From the cell containing the given text, extract its center point as (X, Y) coordinate. 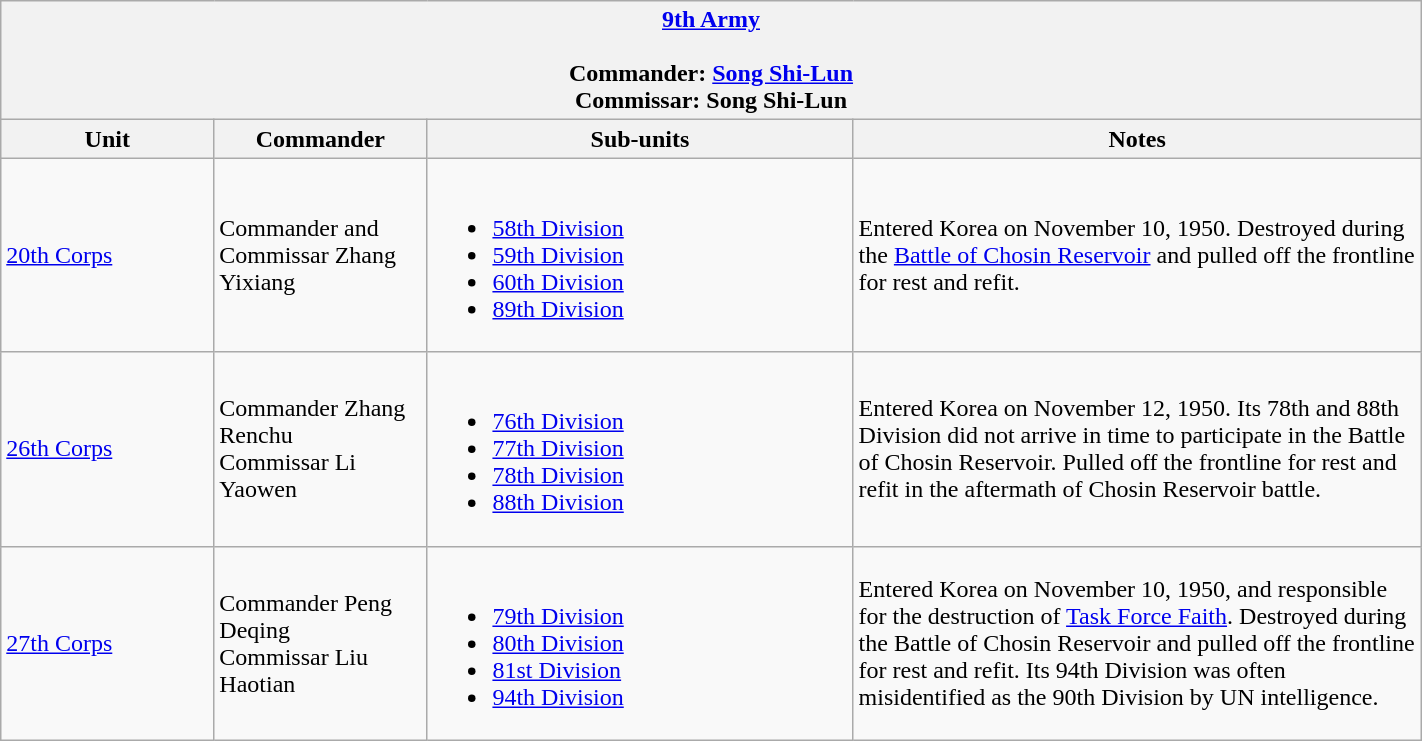
76th Division77th Division78th Division88th Division (640, 449)
Sub-units (640, 139)
27th Corps (108, 643)
Commander Zhang RenchuCommissar Li Yaowen (320, 449)
26th Corps (108, 449)
9th ArmyCommander: Song Shi-Lun Commissar: Song Shi-Lun (711, 60)
Notes (1137, 139)
Entered Korea on November 10, 1950. Destroyed during the Battle of Chosin Reservoir and pulled off the frontline for rest and refit. (1137, 255)
20th Corps (108, 255)
Commander and Commissar Zhang Yixiang (320, 255)
Unit (108, 139)
79th Division80th Division81st Division94th Division (640, 643)
Commander (320, 139)
Commander Peng DeqingCommissar Liu Haotian (320, 643)
58th Division59th Division60th Division89th Division (640, 255)
